Return (x, y) of the center of cell containing provided text 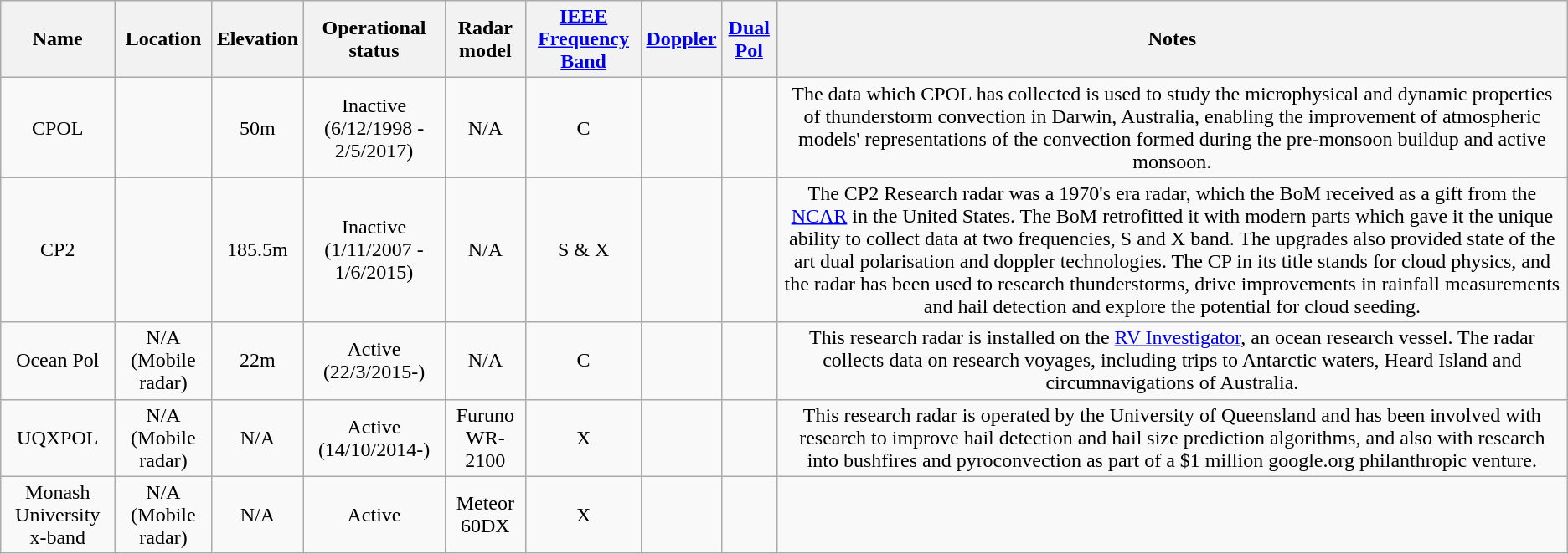
185.5m (257, 249)
Radar model (486, 39)
Active (22/3/2015-) (374, 361)
Doppler (682, 39)
22m (257, 361)
Location (163, 39)
Active (374, 515)
S & X (583, 249)
CPOL (58, 127)
CP2 (58, 249)
UQXPOL (58, 438)
Meteor 60DX (486, 515)
Name (58, 39)
Operational status (374, 39)
Notes (1172, 39)
Furuno WR-2100 (486, 438)
50m (257, 127)
Active (14/10/2014-) (374, 438)
IEEE Frequency Band (583, 39)
Inactive (6/12/1998 - 2/5/2017) (374, 127)
Monash University x-band (58, 515)
Inactive (1/11/2007 - 1/6/2015) (374, 249)
Ocean Pol (58, 361)
Elevation (257, 39)
Dual Pol (749, 39)
